Find where the given text appears and provide that cell's center as (x, y) coordinate. 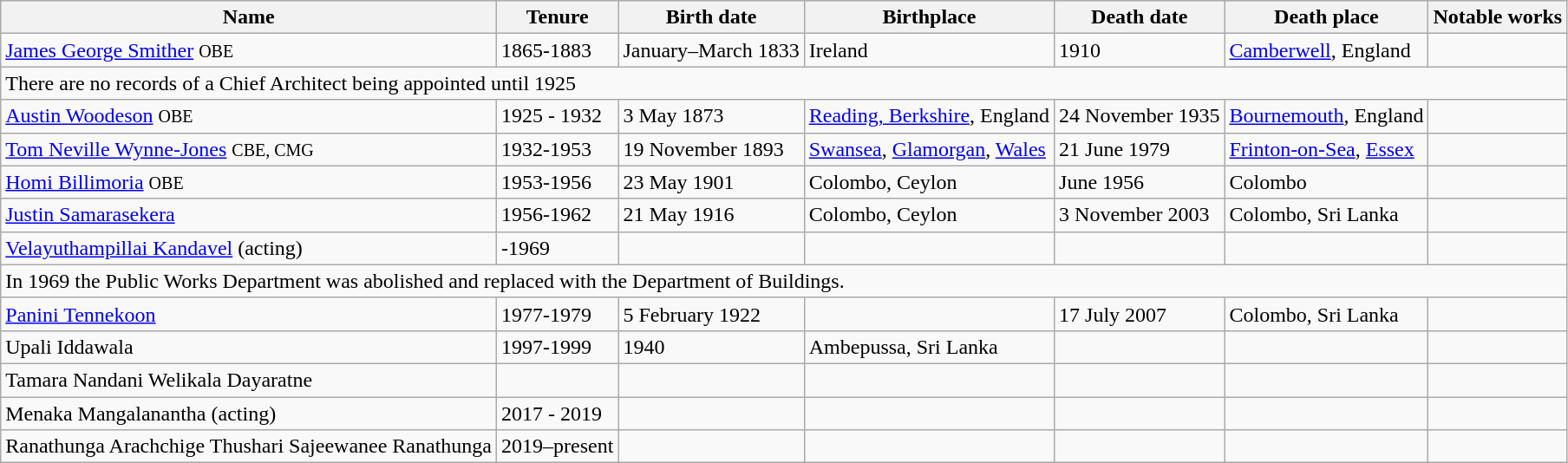
Tamara Nandani Welikala Dayaratne (249, 380)
1932-1953 (558, 149)
Name (249, 17)
Frinton-on-Sea, Essex (1327, 149)
23 May 1901 (711, 182)
Camberwell, England (1327, 50)
James George Smither OBE (249, 50)
Birthplace (929, 17)
19 November 1893 (711, 149)
1956-1962 (558, 215)
Ranathunga Arachchige Thushari Sajeewanee Ranathunga (249, 447)
Panini Tennekoon (249, 314)
There are no records of a Chief Architect being appointed until 1925 (784, 83)
3 November 2003 (1140, 215)
1953-1956 (558, 182)
21 May 1916 (711, 215)
Birth date (711, 17)
Death date (1140, 17)
24 November 1935 (1140, 116)
2017 - 2019 (558, 414)
Bournemouth, England (1327, 116)
Death place (1327, 17)
Menaka Mangalanantha (acting) (249, 414)
Tenure (558, 17)
Upali Iddawala (249, 347)
21 June 1979 (1140, 149)
3 May 1873 (711, 116)
Notable works (1498, 17)
Velayuthampillai Kandavel (acting) (249, 248)
Swansea, Glamorgan, Wales (929, 149)
Ireland (929, 50)
Ambepussa, Sri Lanka (929, 347)
1925 - 1932 (558, 116)
Colombo (1327, 182)
-1969 (558, 248)
Austin Woodeson OBE (249, 116)
1865-1883 (558, 50)
1997-1999 (558, 347)
17 July 2007 (1140, 314)
1940 (711, 347)
1910 (1140, 50)
Tom Neville Wynne-Jones CBE, CMG (249, 149)
June 1956 (1140, 182)
In 1969 the Public Works Department was abolished and replaced with the Department of Buildings. (784, 281)
Homi Billimoria OBE (249, 182)
1977-1979 (558, 314)
5 February 1922 (711, 314)
Reading, Berkshire, England (929, 116)
Justin Samarasekera (249, 215)
2019–present (558, 447)
January–March 1833 (711, 50)
